Scan for the cell matching the given text and deliver its (x, y) coordinate at center. 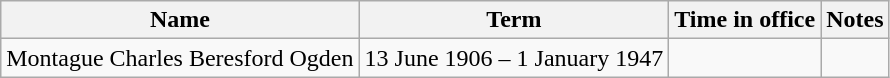
13 June 1906 – 1 January 1947 (514, 58)
Montague Charles Beresford Ogden (180, 58)
Time in office (745, 20)
Name (180, 20)
Notes (855, 20)
Term (514, 20)
